Scan for the cell matching the given text and deliver its [x, y] coordinate at center. 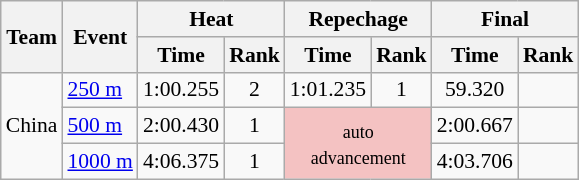
Event [100, 36]
China [32, 126]
2:00.430 [181, 126]
1:00.255 [181, 90]
4:03.706 [475, 162]
500 m [100, 126]
autoadvancement [358, 144]
59.320 [475, 90]
1:01.235 [328, 90]
Team [32, 36]
1000 m [100, 162]
250 m [100, 90]
Heat [212, 19]
2:00.667 [475, 126]
4:06.375 [181, 162]
2 [254, 90]
Repechage [358, 19]
Final [506, 19]
